Scan for the cell matching the given text and deliver its (x, y) coordinate at center. 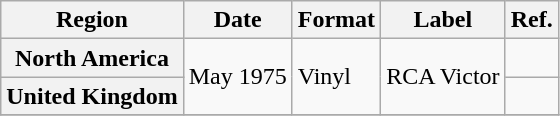
Format (336, 20)
Date (238, 20)
Region (92, 20)
May 1975 (238, 77)
Ref. (532, 20)
United Kingdom (92, 96)
North America (92, 58)
Label (444, 20)
RCA Victor (444, 77)
Vinyl (336, 77)
